Provide the (X, Y) coordinate of the cell's center where the given text is located.  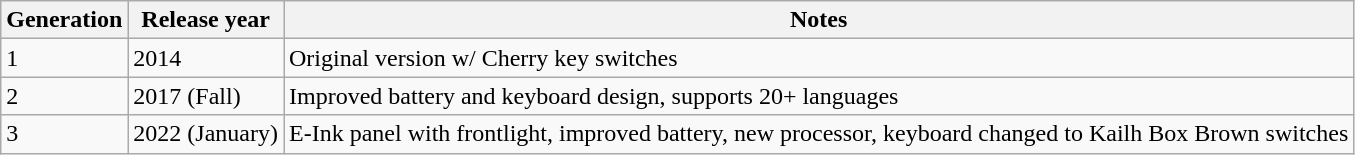
Release year (206, 20)
Notes (819, 20)
1 (64, 58)
2022 (January) (206, 134)
Improved battery and keyboard design, supports 20+ languages (819, 96)
2017 (Fall) (206, 96)
2 (64, 96)
Original version w/ Cherry key switches (819, 58)
2014 (206, 58)
Generation (64, 20)
E-Ink panel with frontlight, improved battery, new processor, keyboard changed to Kailh Box Brown switches (819, 134)
3 (64, 134)
